Locate the cell with the specified text and output its (X, Y) center coordinate. 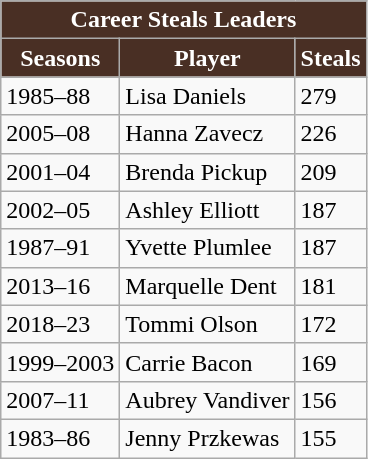
279 (330, 96)
2002–05 (60, 210)
Carrie Bacon (208, 362)
Aubrey Vandiver (208, 400)
2007–11 (60, 400)
156 (330, 400)
155 (330, 438)
1985–88 (60, 96)
1987–91 (60, 248)
1983–86 (60, 438)
Seasons (60, 58)
Marquelle Dent (208, 286)
Ashley Elliott (208, 210)
2018–23 (60, 324)
Tommi Olson (208, 324)
169 (330, 362)
Career Steals Leaders (184, 20)
1999–2003 (60, 362)
Steals (330, 58)
2013–16 (60, 286)
172 (330, 324)
209 (330, 172)
Lisa Daniels (208, 96)
226 (330, 134)
Yvette Plumlee (208, 248)
Jenny Przkewas (208, 438)
181 (330, 286)
Brenda Pickup (208, 172)
Hanna Zavecz (208, 134)
2005–08 (60, 134)
2001–04 (60, 172)
Player (208, 58)
